Extract the [X, Y] coordinate from the center of the cell holding the provided text.  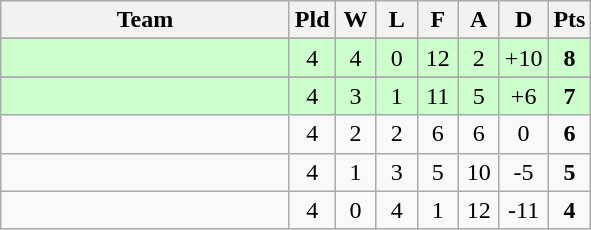
Team [146, 20]
W [356, 20]
A [478, 20]
L [396, 20]
7 [570, 96]
D [524, 20]
Pts [570, 20]
-5 [524, 172]
11 [438, 96]
+6 [524, 96]
10 [478, 172]
8 [570, 58]
+10 [524, 58]
F [438, 20]
Pld [312, 20]
-11 [524, 210]
